For the text-containing cell, return its midpoint in (X, Y) coordinate format. 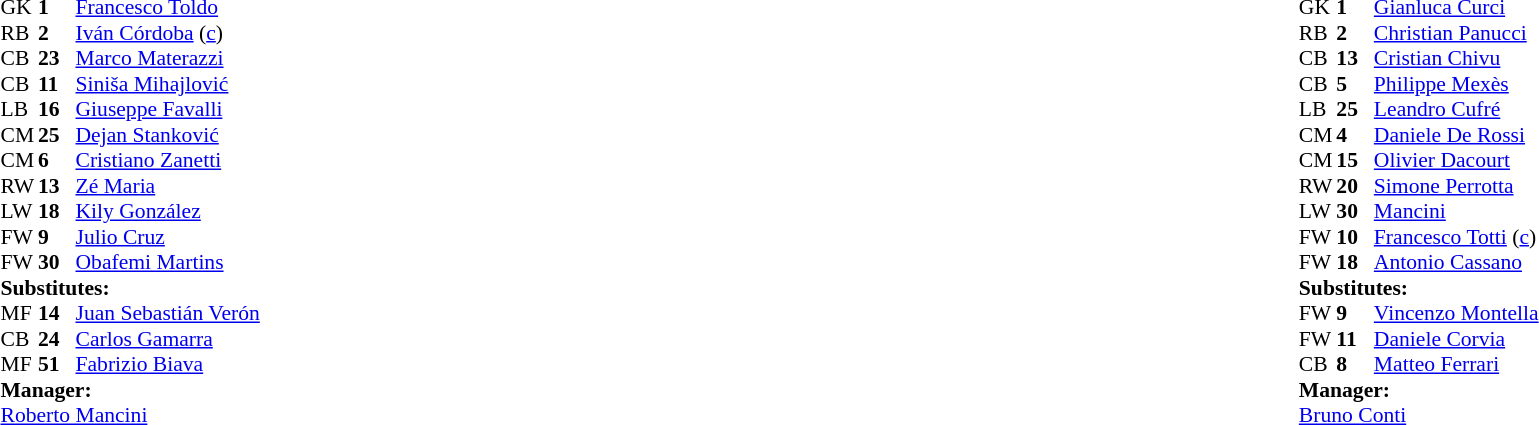
Obafemi Martins (168, 263)
Fabrizio Biava (168, 365)
Christian Panucci (1456, 33)
Philippe Mexès (1456, 84)
Simone Perrotta (1456, 186)
Cristiano Zanetti (168, 161)
Cristian Chivu (1456, 59)
Kily González (168, 211)
Francesco Totti (c) (1456, 237)
Juan Sebastián Verón (168, 313)
Siniša Mihajlović (168, 84)
23 (57, 59)
Olivier Dacourt (1456, 161)
Julio Cruz (168, 237)
24 (57, 339)
Matteo Ferrari (1456, 365)
5 (1355, 84)
51 (57, 365)
20 (1355, 186)
6 (57, 161)
Dejan Stanković (168, 135)
4 (1355, 135)
8 (1355, 365)
15 (1355, 161)
Daniele Corvia (1456, 339)
14 (57, 313)
Leandro Cufré (1456, 109)
Antonio Cassano (1456, 263)
16 (57, 109)
Marco Materazzi (168, 59)
Mancini (1456, 211)
Vincenzo Montella (1456, 313)
Zé Maria (168, 186)
Carlos Gamarra (168, 339)
Daniele De Rossi (1456, 135)
10 (1355, 237)
Iván Córdoba (c) (168, 33)
Giuseppe Favalli (168, 109)
